Find where the given text appears and provide that cell's center as [x, y] coordinate. 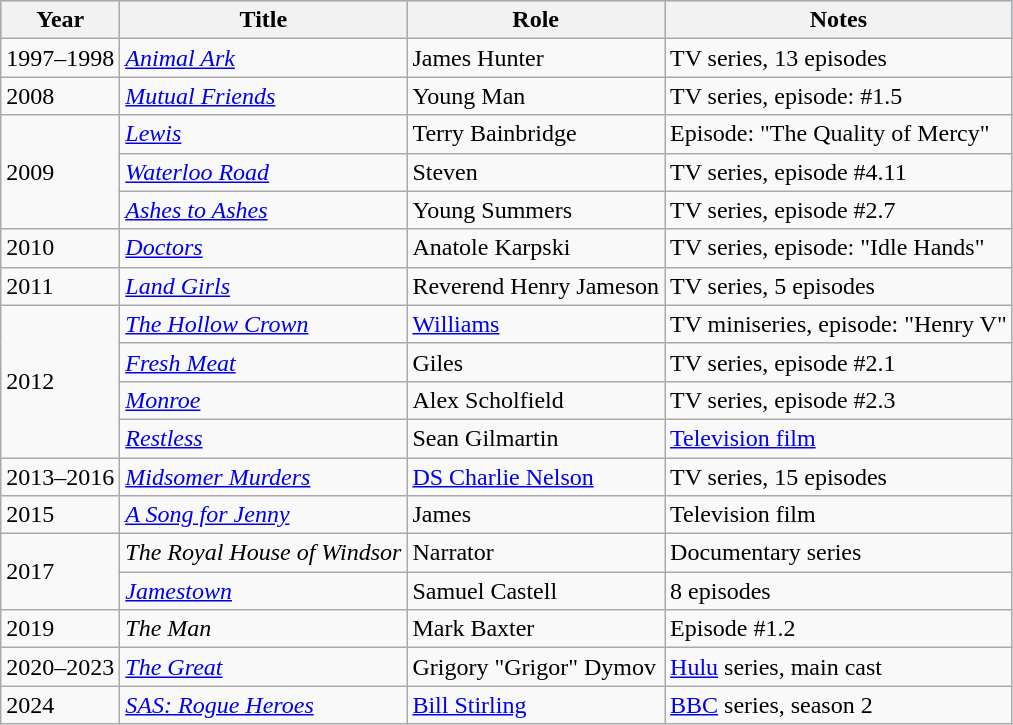
TV series, episode #2.7 [839, 210]
TV series, episode: #1.5 [839, 96]
2015 [60, 515]
2020–2023 [60, 667]
Lewis [264, 134]
Steven [536, 172]
1997–1998 [60, 58]
Bill Stirling [536, 705]
TV series, 13 episodes [839, 58]
Doctors [264, 248]
2013–2016 [60, 477]
The Man [264, 629]
Animal Ark [264, 58]
2024 [60, 705]
Notes [839, 20]
2019 [60, 629]
Midsomer Murders [264, 477]
Samuel Castell [536, 591]
2009 [60, 172]
Giles [536, 362]
Ashes to Ashes [264, 210]
Reverend Henry Jameson [536, 286]
2008 [60, 96]
TV series, 15 episodes [839, 477]
The Royal House of Windsor [264, 553]
TV miniseries, episode: "Henry V" [839, 324]
TV series, 5 episodes [839, 286]
James [536, 515]
Mutual Friends [264, 96]
2017 [60, 572]
SAS: Rogue Heroes [264, 705]
A Song for Jenny [264, 515]
2011 [60, 286]
Hulu series, main cast [839, 667]
Year [60, 20]
James Hunter [536, 58]
8 episodes [839, 591]
Grigory "Grigor" Dymov [536, 667]
Waterloo Road [264, 172]
Jamestown [264, 591]
Williams [536, 324]
2012 [60, 381]
Role [536, 20]
BBC series, season 2 [839, 705]
TV series, episode: "Idle Hands" [839, 248]
Restless [264, 438]
Terry Bainbridge [536, 134]
TV series, episode #4.11 [839, 172]
TV series, episode #2.3 [839, 400]
Young Man [536, 96]
Episode: "The Quality of Mercy" [839, 134]
Episode #1.2 [839, 629]
Anatole Karpski [536, 248]
Title [264, 20]
Documentary series [839, 553]
The Great [264, 667]
DS Charlie Nelson [536, 477]
TV series, episode #2.1 [839, 362]
Fresh Meat [264, 362]
Young Summers [536, 210]
Narrator [536, 553]
Mark Baxter [536, 629]
Sean Gilmartin [536, 438]
Monroe [264, 400]
The Hollow Crown [264, 324]
Land Girls [264, 286]
Alex Scholfield [536, 400]
2010 [60, 248]
